Determine the [X, Y] coordinate at the center of the cell enclosing the given text.  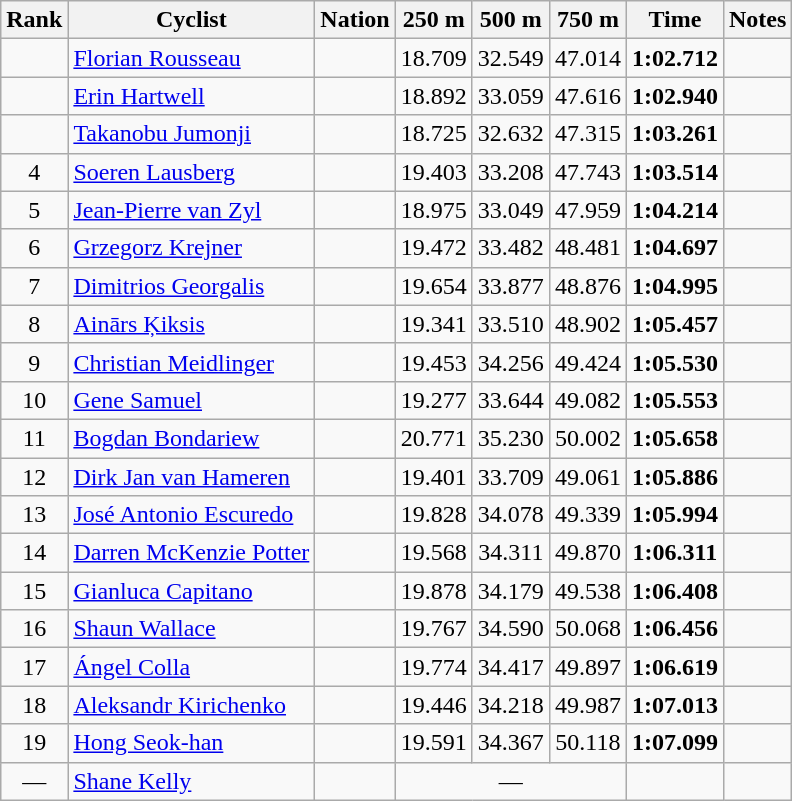
Hong Seok-han [192, 743]
19.277 [434, 400]
1:05.530 [674, 362]
1:02.712 [674, 58]
10 [34, 400]
Shane Kelly [192, 781]
7 [34, 286]
1:03.261 [674, 134]
19.472 [434, 248]
34.311 [510, 553]
1:06.619 [674, 667]
Nation [355, 20]
Dimitrios Georgalis [192, 286]
33.877 [510, 286]
Notes [757, 20]
33.049 [510, 210]
33.482 [510, 248]
1:04.995 [674, 286]
250 m [434, 20]
Gene Samuel [192, 400]
15 [34, 591]
34.590 [510, 629]
49.424 [588, 362]
17 [34, 667]
11 [34, 438]
Rank [34, 20]
500 m [510, 20]
1:06.408 [674, 591]
Shaun Wallace [192, 629]
1:04.214 [674, 210]
19.453 [434, 362]
Erin Hartwell [192, 96]
34.256 [510, 362]
5 [34, 210]
Jean-Pierre van Zyl [192, 210]
20.771 [434, 438]
18 [34, 705]
19.403 [434, 172]
19.774 [434, 667]
34.179 [510, 591]
33.709 [510, 477]
1:05.994 [674, 515]
47.959 [588, 210]
4 [34, 172]
34.367 [510, 743]
1:06.311 [674, 553]
35.230 [510, 438]
14 [34, 553]
José Antonio Escuredo [192, 515]
47.743 [588, 172]
33.208 [510, 172]
Grzegorz Krejner [192, 248]
34.218 [510, 705]
19.341 [434, 324]
19.401 [434, 477]
1:02.940 [674, 96]
32.632 [510, 134]
Soeren Lausberg [192, 172]
1:05.886 [674, 477]
Gianluca Capitano [192, 591]
750 m [588, 20]
1:05.553 [674, 400]
48.902 [588, 324]
1:05.658 [674, 438]
49.339 [588, 515]
34.078 [510, 515]
47.014 [588, 58]
Florian Rousseau [192, 58]
Aleksandr Kirichenko [192, 705]
19.591 [434, 743]
19.446 [434, 705]
18.892 [434, 96]
47.616 [588, 96]
19.878 [434, 591]
18.975 [434, 210]
49.987 [588, 705]
1:05.457 [674, 324]
Takanobu Jumonji [192, 134]
Ángel Colla [192, 667]
8 [34, 324]
19.654 [434, 286]
1:03.514 [674, 172]
48.876 [588, 286]
33.644 [510, 400]
13 [34, 515]
49.082 [588, 400]
49.538 [588, 591]
33.510 [510, 324]
18.709 [434, 58]
Cyclist [192, 20]
1:07.099 [674, 743]
18.725 [434, 134]
34.417 [510, 667]
Time [674, 20]
49.897 [588, 667]
32.549 [510, 58]
50.118 [588, 743]
47.315 [588, 134]
16 [34, 629]
19 [34, 743]
Ainārs Ķiksis [192, 324]
48.481 [588, 248]
1:07.013 [674, 705]
9 [34, 362]
19.767 [434, 629]
49.870 [588, 553]
Bogdan Bondariew [192, 438]
33.059 [510, 96]
19.828 [434, 515]
Dirk Jan van Hameren [192, 477]
1:06.456 [674, 629]
Darren McKenzie Potter [192, 553]
1:04.697 [674, 248]
6 [34, 248]
50.068 [588, 629]
49.061 [588, 477]
19.568 [434, 553]
50.002 [588, 438]
Christian Meidlinger [192, 362]
12 [34, 477]
